Search for the cell housing the specified text and yield its [x, y] center coordinate. 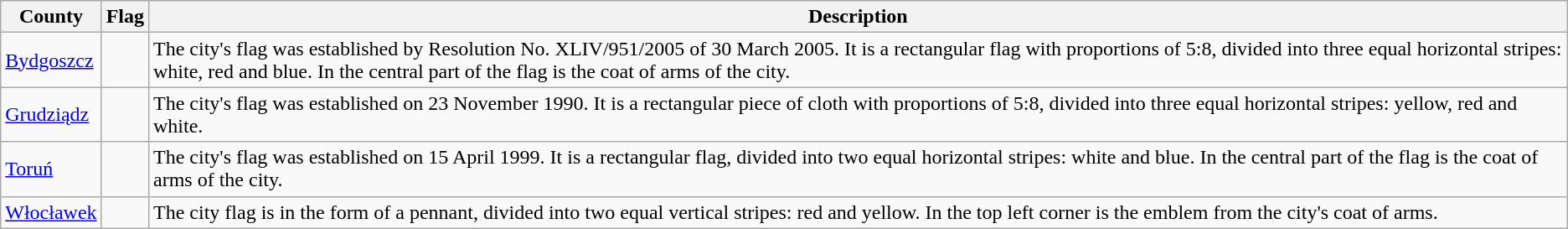
Grudziądz [51, 114]
Toruń [51, 169]
Flag [125, 17]
Bydgoszcz [51, 60]
County [51, 17]
Włocławek [51, 212]
Description [858, 17]
